Extract the (X, Y) coordinate from the center of the cell holding the provided text.  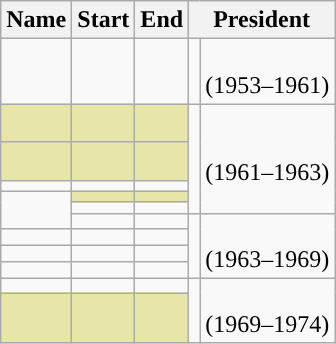
President (262, 20)
(1963–1969) (268, 246)
(1969–1974) (268, 310)
Name (36, 20)
(1961–1963) (268, 158)
End (162, 20)
(1953–1961) (268, 72)
Start (104, 20)
